Capture the cell that displays the provided text and extract its (X, Y) central coordinate. 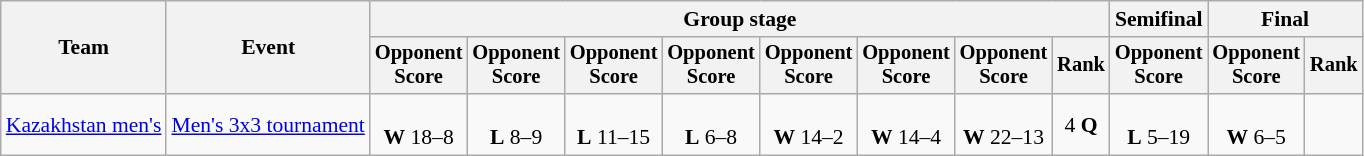
Men's 3x3 tournament (268, 124)
Kazakhstan men's (84, 124)
L 11–15 (614, 124)
Semifinal (1159, 19)
W 14–4 (906, 124)
Final (1286, 19)
L 8–9 (516, 124)
W 6–5 (1256, 124)
W 22–13 (1004, 124)
Event (268, 48)
4 Q (1081, 124)
L 5–19 (1159, 124)
Team (84, 48)
Group stage (740, 19)
W 18–8 (418, 124)
L 6–8 (710, 124)
W 14–2 (808, 124)
